Determine the (x, y) coordinate at the center of the cell enclosing the given text.  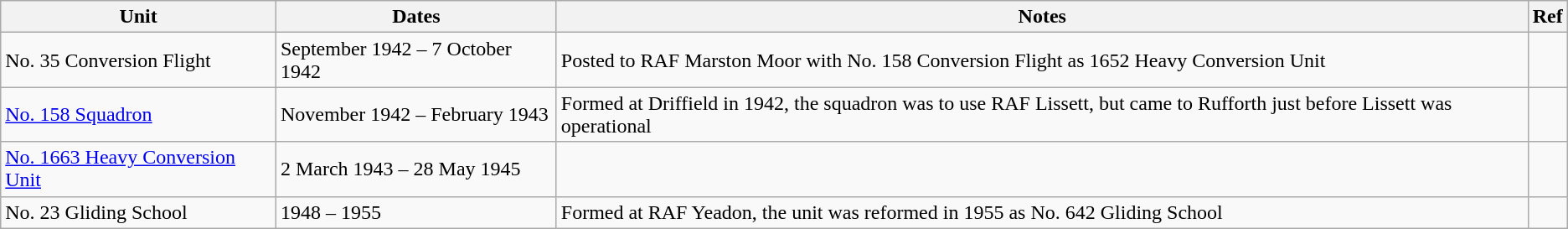
No. 158 Squadron (139, 114)
Unit (139, 17)
November 1942 – February 1943 (415, 114)
No. 23 Gliding School (139, 212)
Formed at RAF Yeadon, the unit was reformed in 1955 as No. 642 Gliding School (1042, 212)
September 1942 – 7 October 1942 (415, 60)
Ref (1548, 17)
Dates (415, 17)
Posted to RAF Marston Moor with No. 158 Conversion Flight as 1652 Heavy Conversion Unit (1042, 60)
No. 35 Conversion Flight (139, 60)
2 March 1943 – 28 May 1945 (415, 169)
1948 – 1955 (415, 212)
No. 1663 Heavy Conversion Unit (139, 169)
Notes (1042, 17)
Formed at Driffield in 1942, the squadron was to use RAF Lissett, but came to Rufforth just before Lissett was operational (1042, 114)
